Find where the given text appears and provide that cell's center as (x, y) coordinate. 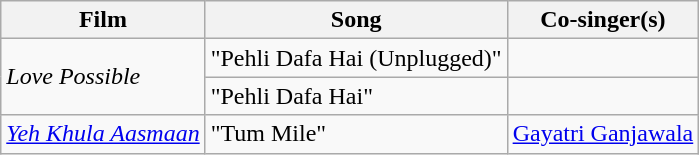
Love Possible (103, 77)
"Tum Mile" (356, 134)
Co-singer(s) (603, 20)
Yeh Khula Aasmaan (103, 134)
Film (103, 20)
Gayatri Ganjawala (603, 134)
"Pehli Dafa Hai" (356, 96)
"Pehli Dafa Hai (Unplugged)" (356, 58)
Song (356, 20)
